Provide the (X, Y) coordinate of the cell's center where the given text is located.  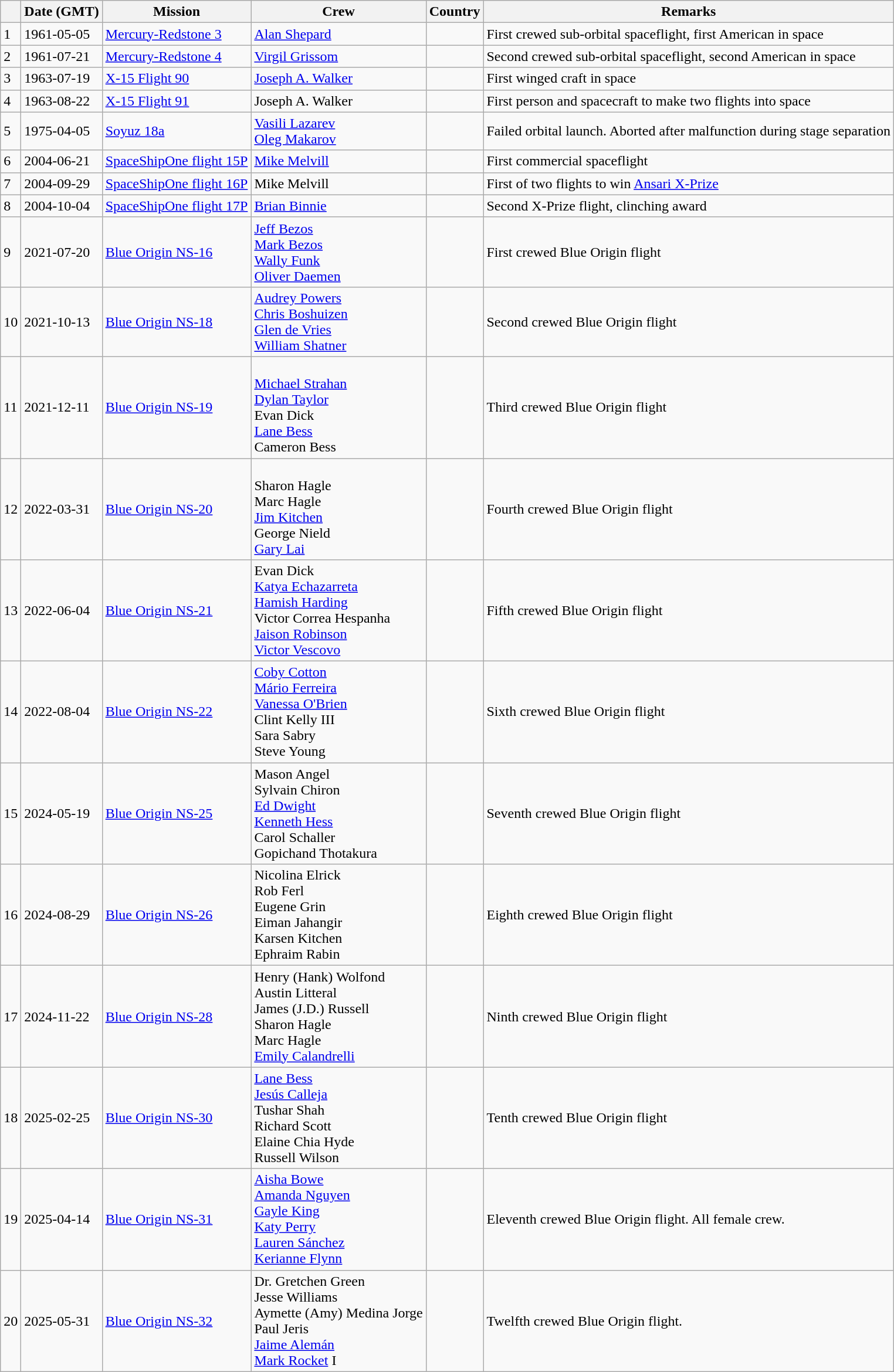
2004-06-21 (62, 161)
2021-10-13 (62, 321)
2024-11-22 (62, 1017)
4 (11, 101)
Blue Origin NS-28 (177, 1017)
Blue Origin NS-32 (177, 1320)
Mason AngelSylvain ChironEd DwightKenneth HessCarol SchallerGopichand Thotakura (338, 814)
Second crewed Blue Origin flight (689, 321)
Blue Origin NS-19 (177, 407)
Michael StrahanDylan TaylorEvan DickLane BessCameron Bess (338, 407)
First crewed sub-orbital spaceflight, first American in space (689, 34)
Failed orbital launch. Aborted after malfunction during stage separation (689, 131)
Crew (338, 12)
2022-08-04 (62, 712)
6 (11, 161)
10 (11, 321)
Blue Origin NS-20 (177, 509)
Eighth crewed Blue Origin flight (689, 915)
Mission (177, 12)
Blue Origin NS-31 (177, 1220)
Aisha BoweAmanda NguyenGayle KingKaty PerryLauren SánchezKerianne Flynn (338, 1220)
Tenth crewed Blue Origin flight (689, 1118)
3 (11, 79)
2021-12-11 (62, 407)
16 (11, 915)
Remarks (689, 12)
Brian Binnie (338, 206)
Blue Origin NS-30 (177, 1118)
1961-07-21 (62, 56)
Virgil Grissom (338, 56)
Soyuz 18a (177, 131)
1975-04-05 (62, 131)
Second crewed sub-orbital spaceflight, second American in space (689, 56)
2024-08-29 (62, 915)
X-15 Flight 91 (177, 101)
SpaceShipOne flight 17P (177, 206)
2025-04-14 (62, 1220)
Sixth crewed Blue Origin flight (689, 712)
Eleventh crewed Blue Origin flight. All female crew. (689, 1220)
X-15 Flight 90 (177, 79)
1963-08-22 (62, 101)
Blue Origin NS-16 (177, 252)
2 (11, 56)
Nicolina ElrickRob FerlEugene GrinEiman JahangirKarsen KitchenEphraim Rabin (338, 915)
Lane BessJesús CallejaTushar ShahRichard ScottElaine Chia HydeRussell Wilson (338, 1118)
Date (GMT) (62, 12)
18 (11, 1118)
Third crewed Blue Origin flight (689, 407)
Blue Origin NS-25 (177, 814)
Blue Origin NS-18 (177, 321)
2022-06-04 (62, 611)
Coby CottonMário FerreiraVanessa O'BrienClint Kelly IIISara SabrySteve Young (338, 712)
12 (11, 509)
20 (11, 1320)
First winged craft in space (689, 79)
Blue Origin NS-21 (177, 611)
13 (11, 611)
19 (11, 1220)
Audrey PowersChris BoshuizenGlen de VriesWilliam Shatner (338, 321)
9 (11, 252)
SpaceShipOne flight 15P (177, 161)
Henry (Hank) WolfondAustin LitteralJames (J.D.) RussellSharon HagleMarc HagleEmily Calandrelli (338, 1017)
Twelfth crewed Blue Origin flight. (689, 1320)
Evan DickKatya EchazarretaHamish HardingVictor Correa HespanhaJaison RobinsonVictor Vescovo (338, 611)
Fourth crewed Blue Origin flight (689, 509)
Mercury-Redstone 4 (177, 56)
Country (455, 12)
2021-07-20 (62, 252)
1 (11, 34)
7 (11, 184)
2025-05-31 (62, 1320)
First person and spacecraft to make two flights into space (689, 101)
Blue Origin NS-26 (177, 915)
14 (11, 712)
Second X-Prize flight, clinching award (689, 206)
1963-07-19 (62, 79)
8 (11, 206)
Fifth crewed Blue Origin flight (689, 611)
Ninth crewed Blue Origin flight (689, 1017)
First crewed Blue Origin flight (689, 252)
2025-02-25 (62, 1118)
Dr. Gretchen GreenJesse WilliamsAymette (Amy) Medina JorgePaul JerisJaime AlemánMark Rocket I (338, 1320)
1961-05-05 (62, 34)
15 (11, 814)
2022-03-31 (62, 509)
5 (11, 131)
Seventh crewed Blue Origin flight (689, 814)
Alan Shepard (338, 34)
Jeff BezosMark BezosWally FunkOliver Daemen (338, 252)
Mercury-Redstone 3 (177, 34)
2024-05-19 (62, 814)
2004-10-04 (62, 206)
17 (11, 1017)
Sharon HagleMarc HagleJim KitchenGeorge NieldGary Lai (338, 509)
2004-09-29 (62, 184)
SpaceShipOne flight 16P (177, 184)
Vasili LazarevOleg Makarov (338, 131)
First of two flights to win Ansari X-Prize (689, 184)
First commercial spaceflight (689, 161)
Blue Origin NS-22 (177, 712)
11 (11, 407)
